Find where the given text appears and provide that cell's center as (x, y) coordinate. 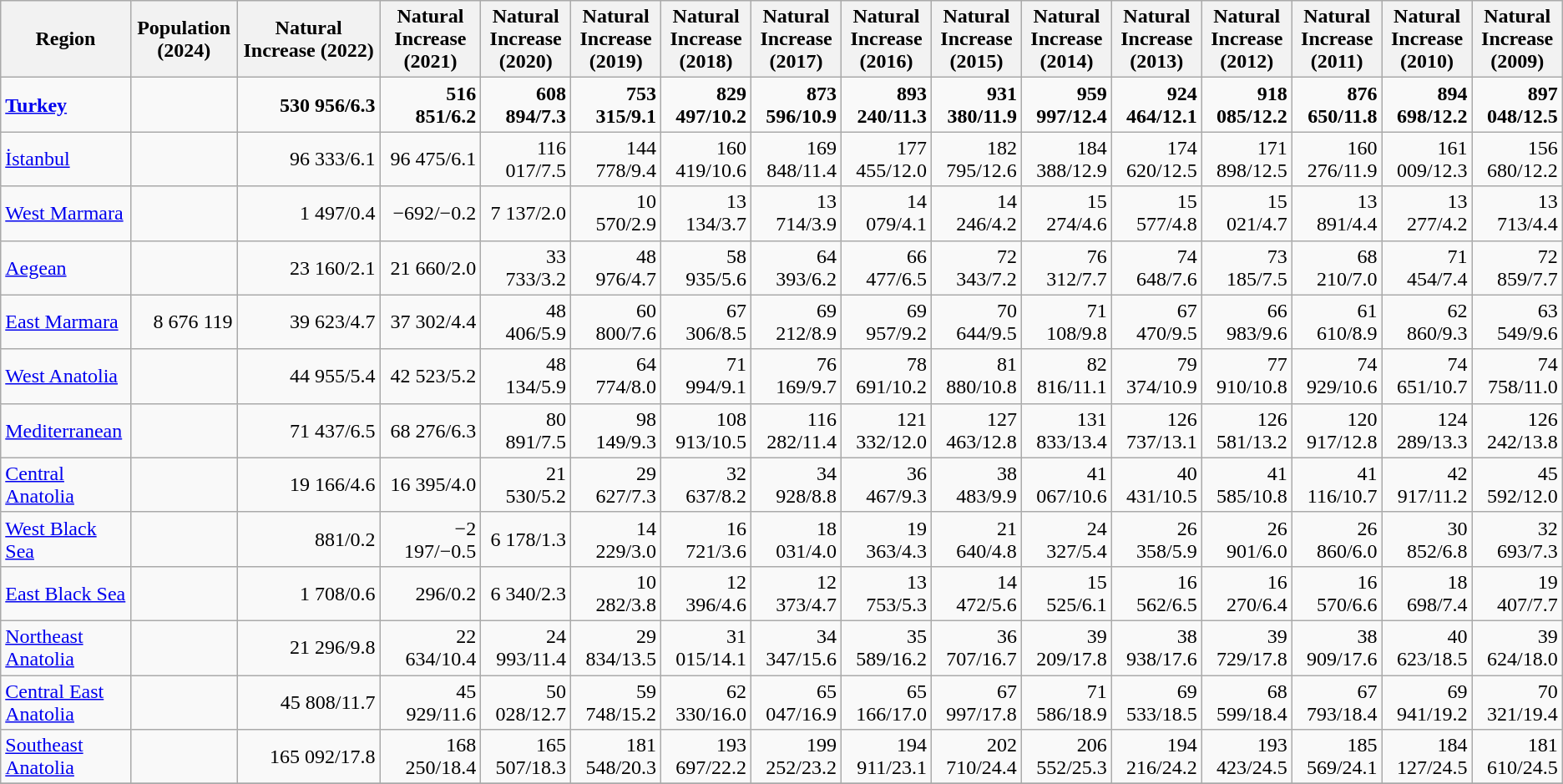
29 834/13.5 (616, 648)
73 185/7.5 (1247, 267)
21 660/2.0 (431, 267)
69 533/18.5 (1156, 701)
19 363/4.3 (887, 539)
Central Anatolia (65, 484)
26 901/6.0 (1247, 539)
126 581/13.2 (1247, 431)
60 800/7.6 (616, 322)
126 242/13.8 (1517, 431)
66 983/9.6 (1247, 322)
161 009/12.3 (1427, 159)
32 637/8.2 (706, 484)
96 475/6.1 (431, 159)
15 577/4.8 (1156, 214)
7 137/2.0 (526, 214)
64 774/8.0 (616, 376)
116 282/11.4 (797, 431)
Natural Increase (2014) (1066, 39)
38 483/9.9 (976, 484)
206 552/25.3 (1066, 756)
Natural Increase (2017) (797, 39)
33 733/3.2 (526, 267)
Natural Increase (2010) (1427, 39)
160 276/11.9 (1337, 159)
36 707/16.7 (976, 648)
124 289/13.3 (1427, 431)
82 816/11.1 (1066, 376)
13 714/3.9 (797, 214)
35 589/16.2 (887, 648)
42 917/11.2 (1427, 484)
108 913/10.5 (706, 431)
40 623/18.5 (1427, 648)
Northeast Anatolia (65, 648)
Natural Increase (2009) (1517, 39)
59 748/15.2 (616, 701)
193 423/24.5 (1247, 756)
13 713/4.4 (1517, 214)
39 623/4.7 (309, 322)
76 169/9.7 (797, 376)
İstanbul (65, 159)
62 330/16.0 (706, 701)
74 758/11.0 (1517, 376)
131 833/13.4 (1066, 431)
31 015/14.1 (706, 648)
14 229/3.0 (616, 539)
608 894/7.3 (526, 105)
182 795/12.6 (976, 159)
Central East Anatolia (65, 701)
10 282/3.8 (616, 593)
Natural Increase (2018) (706, 39)
67 306/8.5 (706, 322)
15 274/4.6 (1066, 214)
918 085/12.2 (1247, 105)
160 419/10.6 (706, 159)
14 079/4.1 (887, 214)
21 640/4.8 (976, 539)
36 467/9.3 (887, 484)
68 210/7.0 (1337, 267)
Natural Increase (2020) (526, 39)
70 644/9.5 (976, 322)
24 327/5.4 (1066, 539)
East Black Sea (65, 593)
12 373/4.7 (797, 593)
881/0.2 (309, 539)
156 680/12.2 (1517, 159)
−2 197/−0.5 (431, 539)
61 610/8.9 (1337, 322)
37 302/4.4 (431, 322)
177 455/12.0 (887, 159)
873 596/10.9 (797, 105)
116 017/7.5 (526, 159)
41 067/10.6 (1066, 484)
65 166/17.0 (887, 701)
959 997/12.4 (1066, 105)
80 891/7.5 (526, 431)
45 808/11.7 (309, 701)
39 729/17.8 (1247, 648)
893 240/11.3 (887, 105)
Region (65, 39)
39 209/17.8 (1066, 648)
16 570/6.6 (1337, 593)
58 935/5.6 (706, 267)
Mediterranean (65, 431)
Natural Increase (2022) (309, 39)
−692/−0.2 (431, 214)
1 497/0.4 (309, 214)
Aegean (65, 267)
26 860/6.0 (1337, 539)
530 956/6.3 (309, 105)
16 721/3.6 (706, 539)
West Black Sea (65, 539)
96 333/6.1 (309, 159)
296/0.2 (431, 593)
829 497/10.2 (706, 105)
Natural Increase (2013) (1156, 39)
67 470/9.5 (1156, 322)
1 708/0.6 (309, 593)
Turkey (65, 105)
34 928/8.8 (797, 484)
6 178/1.3 (526, 539)
48 976/4.7 (616, 267)
44 955/5.4 (309, 376)
19 166/4.6 (309, 484)
13 134/3.7 (706, 214)
East Marmara (65, 322)
127 463/12.8 (976, 431)
69 212/8.9 (797, 322)
26 358/5.9 (1156, 539)
199 252/23.2 (797, 756)
69 957/9.2 (887, 322)
Natural Increase (2016) (887, 39)
38 938/17.6 (1156, 648)
181 548/20.3 (616, 756)
76 312/7.7 (1066, 267)
98 149/9.3 (616, 431)
West Anatolia (65, 376)
48 406/5.9 (526, 322)
45 929/11.6 (431, 701)
12 396/4.6 (706, 593)
185 569/24.1 (1337, 756)
174 620/12.5 (1156, 159)
70 321/19.4 (1517, 701)
74 651/10.7 (1427, 376)
13 277/4.2 (1427, 214)
67 793/18.4 (1337, 701)
74 929/10.6 (1337, 376)
19 407/7.7 (1517, 593)
67 997/17.8 (976, 701)
13 753/5.3 (887, 593)
38 909/17.6 (1337, 648)
202 710/24.4 (976, 756)
6 340/2.3 (526, 593)
71 108/9.8 (1066, 322)
15 525/6.1 (1066, 593)
18 031/4.0 (797, 539)
39 624/18.0 (1517, 648)
West Marmara (65, 214)
30 852/6.8 (1427, 539)
45 592/12.0 (1517, 484)
16 562/6.5 (1156, 593)
34 347/15.6 (797, 648)
10 570/2.9 (616, 214)
48 134/5.9 (526, 376)
194 911/23.1 (887, 756)
16 270/6.4 (1247, 593)
194 216/24.2 (1156, 756)
168 250/18.4 (431, 756)
753 315/9.1 (616, 105)
14 472/5.6 (976, 593)
13 891/4.4 (1337, 214)
68 276/6.3 (431, 431)
71 454/7.4 (1427, 267)
79 374/10.9 (1156, 376)
78 691/10.2 (887, 376)
68 599/18.4 (1247, 701)
193 697/22.2 (706, 756)
8 676 119 (184, 322)
40 431/10.5 (1156, 484)
71 437/6.5 (309, 431)
50 028/12.7 (526, 701)
Natural Increase (2011) (1337, 39)
22 634/10.4 (431, 648)
41 116/10.7 (1337, 484)
66 477/6.5 (887, 267)
516 851/6.2 (431, 105)
144 778/9.4 (616, 159)
Natural Increase (2015) (976, 39)
120 917/12.8 (1337, 431)
169 848/11.4 (797, 159)
18 698/7.4 (1427, 593)
Population (2024) (184, 39)
14 246/4.2 (976, 214)
Southeast Anatolia (65, 756)
165 507/18.3 (526, 756)
171 898/12.5 (1247, 159)
65 047/16.9 (797, 701)
897 048/12.5 (1517, 105)
63 549/9.6 (1517, 322)
41 585/10.8 (1247, 484)
69 941/19.2 (1427, 701)
165 092/17.8 (309, 756)
184 127/24.5 (1427, 756)
74 648/7.6 (1156, 267)
121 332/12.0 (887, 431)
72 859/7.7 (1517, 267)
Natural Increase (2019) (616, 39)
21 530/5.2 (526, 484)
72 343/7.2 (976, 267)
71 994/9.1 (706, 376)
32 693/7.3 (1517, 539)
64 393/6.2 (797, 267)
24 993/11.4 (526, 648)
81 880/10.8 (976, 376)
181 610/24.5 (1517, 756)
16 395/4.0 (431, 484)
29 627/7.3 (616, 484)
71 586/18.9 (1066, 701)
23 160/2.1 (309, 267)
126 737/13.1 (1156, 431)
931 380/11.9 (976, 105)
876 650/11.8 (1337, 105)
184 388/12.9 (1066, 159)
21 296/9.8 (309, 648)
15 021/4.7 (1247, 214)
894 698/12.2 (1427, 105)
42 523/5.2 (431, 376)
77 910/10.8 (1247, 376)
Natural Increase (2012) (1247, 39)
62 860/9.3 (1427, 322)
Natural Increase (2021) (431, 39)
924 464/12.1 (1156, 105)
